Return the [x, y] coordinate for the center point of the cell that contains the specified text.  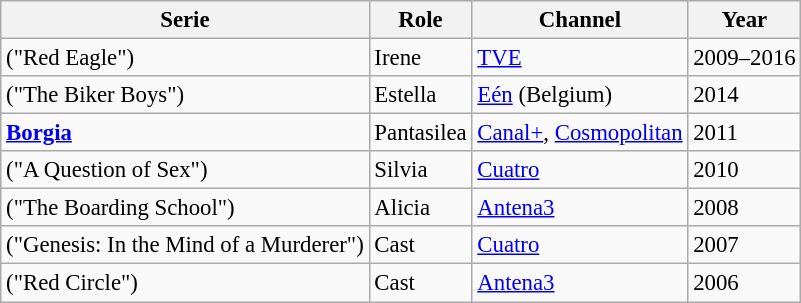
2007 [744, 245]
2008 [744, 208]
Irene [420, 58]
Role [420, 20]
Canal+, Cosmopolitan [580, 133]
("Red Circle") [185, 283]
Estella [420, 95]
Channel [580, 20]
("The Biker Boys") [185, 95]
2006 [744, 283]
Eén (Belgium) [580, 95]
("Genesis: In the Mind of a Murderer") [185, 245]
Borgia [185, 133]
("Red Eagle") [185, 58]
("A Question of Sex") [185, 170]
Serie [185, 20]
2014 [744, 95]
("The Boarding School") [185, 208]
2009–2016 [744, 58]
Silvia [420, 170]
Alicia [420, 208]
Pantasilea [420, 133]
2010 [744, 170]
2011 [744, 133]
Year [744, 20]
TVE [580, 58]
